Extract the (X, Y) coordinate from the center of the cell holding the provided text.  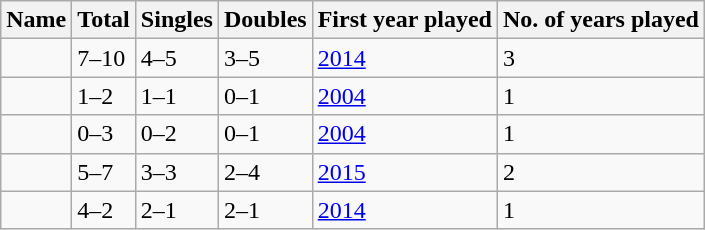
Total (104, 20)
No. of years played (600, 20)
3 (600, 58)
Singles (176, 20)
1–2 (104, 96)
3–3 (176, 172)
1–1 (176, 96)
Name (36, 20)
Doubles (265, 20)
5–7 (104, 172)
2 (600, 172)
2015 (404, 172)
4–2 (104, 210)
First year played (404, 20)
4–5 (176, 58)
2–4 (265, 172)
7–10 (104, 58)
3–5 (265, 58)
0–3 (104, 134)
0–2 (176, 134)
